Search for the cell housing the specified text and yield its [x, y] center coordinate. 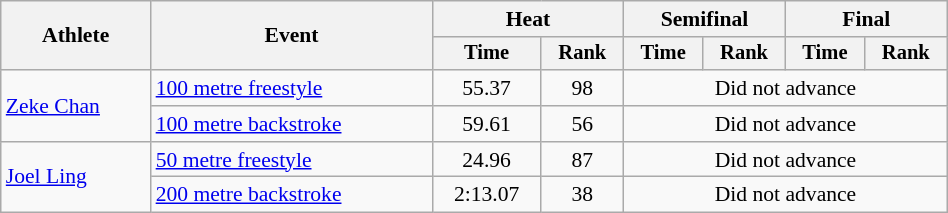
Heat [528, 19]
50 metre freestyle [292, 160]
59.61 [486, 124]
56 [582, 124]
200 metre backstroke [292, 195]
Semifinal [705, 19]
100 metre backstroke [292, 124]
38 [582, 195]
55.37 [486, 88]
87 [582, 160]
Final [866, 19]
Athlete [76, 36]
100 metre freestyle [292, 88]
24.96 [486, 160]
Zeke Chan [76, 106]
Event [292, 36]
2:13.07 [486, 195]
98 [582, 88]
Joel Ling [76, 178]
